Identify which cell holds the provided text, then report its (X, Y) central coordinate. 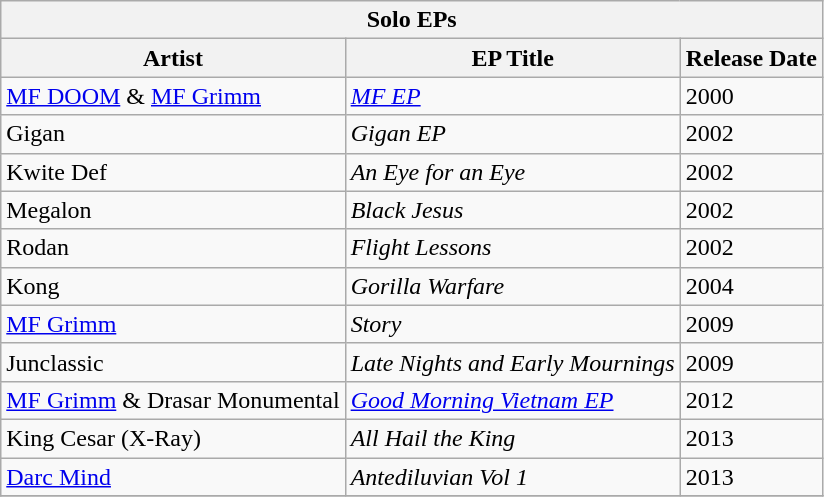
Kwite Def (173, 172)
Megalon (173, 210)
2012 (751, 400)
Late Nights and Early Mournings (512, 362)
Darc Mind (173, 477)
EP Title (512, 58)
An Eye for an Eye (512, 172)
Release Date (751, 58)
King Cesar (X-Ray) (173, 438)
Kong (173, 286)
MF DOOM & MF Grimm (173, 96)
2004 (751, 286)
Story (512, 324)
Gigan (173, 134)
Antediluvian Vol 1 (512, 477)
MF EP (512, 96)
Rodan (173, 248)
All Hail the King (512, 438)
2000 (751, 96)
Gorilla Warfare (512, 286)
Black Jesus (512, 210)
MF Grimm (173, 324)
Junclassic (173, 362)
Good Morning Vietnam EP (512, 400)
Artist (173, 58)
Gigan EP (512, 134)
Solo EPs (412, 20)
MF Grimm & Drasar Monumental (173, 400)
Flight Lessons (512, 248)
